Identify which cell holds the provided text, then report its (X, Y) central coordinate. 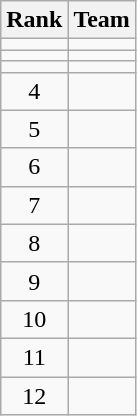
Rank (34, 20)
9 (34, 281)
6 (34, 167)
12 (34, 395)
5 (34, 129)
11 (34, 357)
Team (102, 20)
10 (34, 319)
7 (34, 205)
8 (34, 243)
4 (34, 91)
